Find where the given text appears and provide that cell's center as [x, y] coordinate. 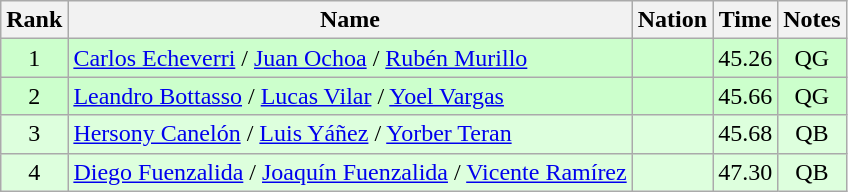
3 [34, 134]
4 [34, 172]
Carlos Echeverri / Juan Ochoa / Rubén Murillo [350, 58]
47.30 [746, 172]
Nation [672, 20]
Time [746, 20]
2 [34, 96]
Hersony Canelón / Luis Yáñez / Yorber Teran [350, 134]
45.66 [746, 96]
Rank [34, 20]
Notes [812, 20]
45.26 [746, 58]
1 [34, 58]
Diego Fuenzalida / Joaquín Fuenzalida / Vicente Ramírez [350, 172]
Name [350, 20]
Leandro Bottasso / Lucas Vilar / Yoel Vargas [350, 96]
45.68 [746, 134]
